Return [x, y] of the center of cell containing provided text 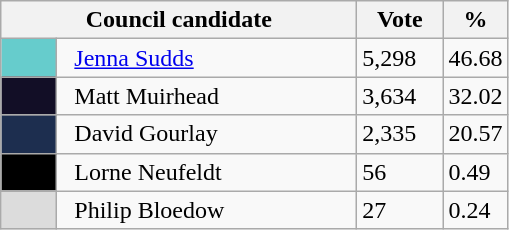
Matt Muirhead [207, 96]
0.49 [476, 172]
Council candidate [179, 20]
46.68 [476, 58]
Vote [400, 20]
Lorne Neufeldt [207, 172]
56 [400, 172]
% [476, 20]
32.02 [476, 96]
27 [400, 210]
Jenna Sudds [207, 58]
2,335 [400, 134]
20.57 [476, 134]
3,634 [400, 96]
David Gourlay [207, 134]
Philip Bloedow [207, 210]
5,298 [400, 58]
0.24 [476, 210]
